Find where the given text appears and provide that cell's center as (x, y) coordinate. 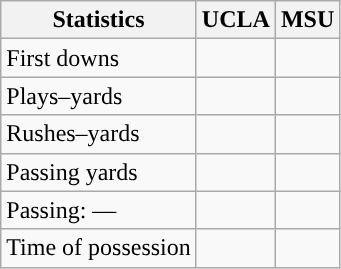
MSU (307, 20)
Passing yards (99, 172)
First downs (99, 58)
Rushes–yards (99, 134)
Time of possession (99, 248)
Passing: –– (99, 210)
Statistics (99, 20)
Plays–yards (99, 96)
UCLA (236, 20)
